Return the [x, y] coordinate for the center point of the cell that contains the specified text.  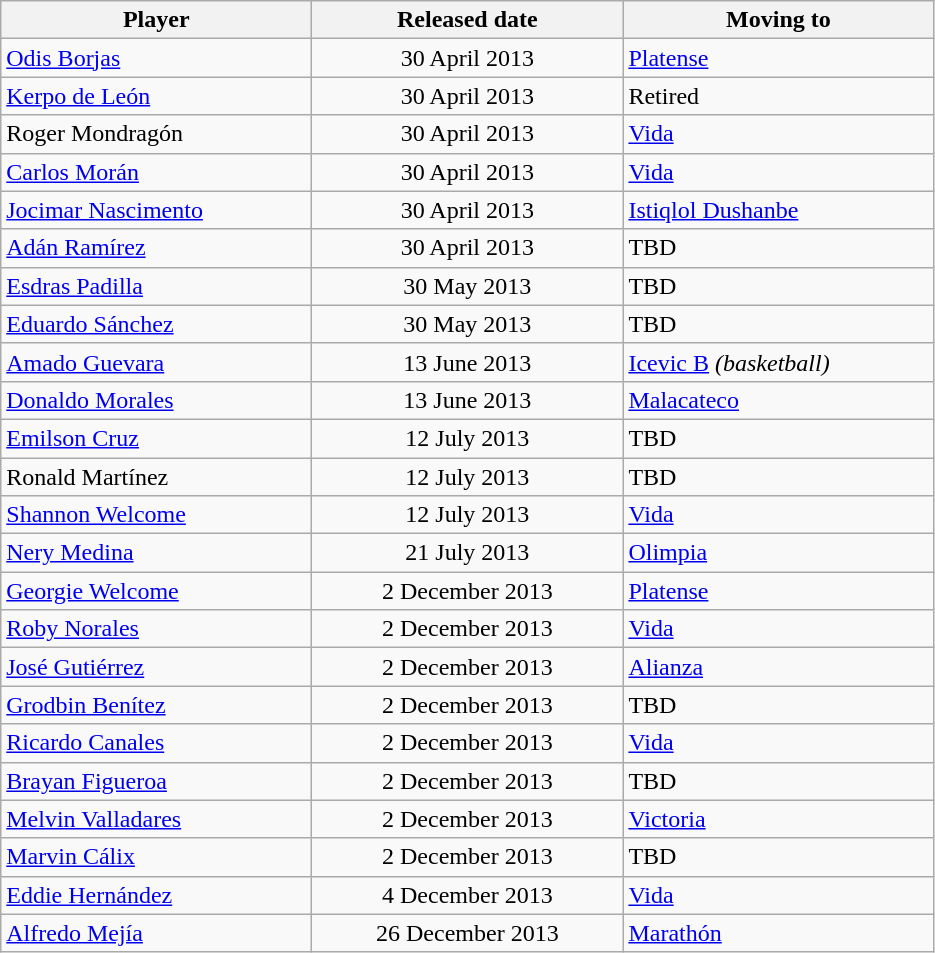
Marathón [778, 933]
4 December 2013 [468, 895]
Emilson Cruz [156, 438]
José Gutiérrez [156, 667]
Brayan Figueroa [156, 781]
Released date [468, 20]
Moving to [778, 20]
Player [156, 20]
Alfredo Mejía [156, 933]
Jocimar Nascimento [156, 210]
Amado Guevara [156, 362]
Eduardo Sánchez [156, 324]
Donaldo Morales [156, 400]
Kerpo de León [156, 96]
Marvin Cálix [156, 857]
Retired [778, 96]
Eddie Hernández [156, 895]
Adán Ramírez [156, 248]
Carlos Morán [156, 172]
Melvin Valladares [156, 819]
Nery Medina [156, 553]
Alianza [778, 667]
Istiqlol Dushanbe [778, 210]
Grodbin Benítez [156, 705]
Roger Mondragón [156, 134]
Malacateco [778, 400]
Roby Norales [156, 629]
Esdras Padilla [156, 286]
Victoria [778, 819]
Shannon Welcome [156, 515]
Ricardo Canales [156, 743]
Odis Borjas [156, 58]
Icevic B (basketball) [778, 362]
Ronald Martínez [156, 477]
21 July 2013 [468, 553]
26 December 2013 [468, 933]
Georgie Welcome [156, 591]
Olimpia [778, 553]
